From the cell containing the given text, extract its center point as [X, Y] coordinate. 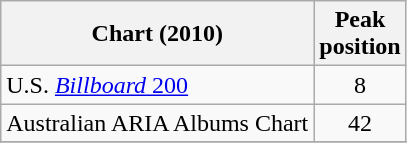
Australian ARIA Albums Chart [158, 123]
8 [360, 85]
U.S. Billboard 200 [158, 85]
Chart (2010) [158, 34]
42 [360, 123]
Peakposition [360, 34]
